Scan for the cell matching the given text and deliver its (x, y) coordinate at center. 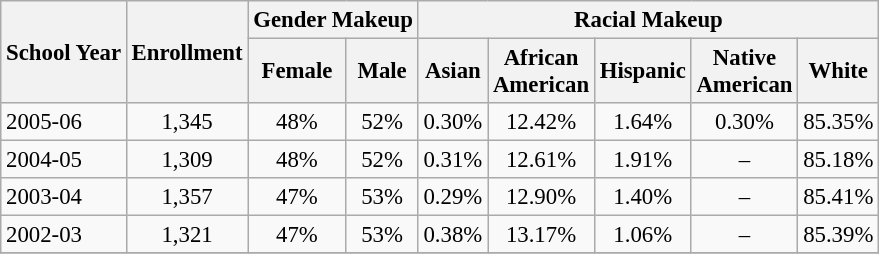
1,321 (187, 235)
Asian (452, 72)
Racial Makeup (648, 20)
1.91% (642, 160)
12.61% (542, 160)
12.42% (542, 122)
1,357 (187, 197)
Male (382, 72)
School Year (64, 52)
1.64% (642, 122)
African American (542, 72)
2005-06 (64, 122)
Native American (744, 72)
2004-05 (64, 160)
13.17% (542, 235)
1.06% (642, 235)
85.41% (838, 197)
Gender Makeup (333, 20)
0.31% (452, 160)
2002-03 (64, 235)
85.39% (838, 235)
1,309 (187, 160)
1.40% (642, 197)
2003-04 (64, 197)
0.29% (452, 197)
85.18% (838, 160)
Female (297, 72)
85.35% (838, 122)
Enrollment (187, 52)
Hispanic (642, 72)
12.90% (542, 197)
0.38% (452, 235)
White (838, 72)
1,345 (187, 122)
